Search for the cell housing the specified text and yield its (X, Y) center coordinate. 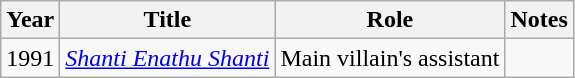
1991 (30, 58)
Main villain's assistant (390, 58)
Notes (539, 20)
Year (30, 20)
Role (390, 20)
Shanti Enathu Shanti (168, 58)
Title (168, 20)
